Extract the (X, Y) coordinate from the center of the cell holding the provided text.  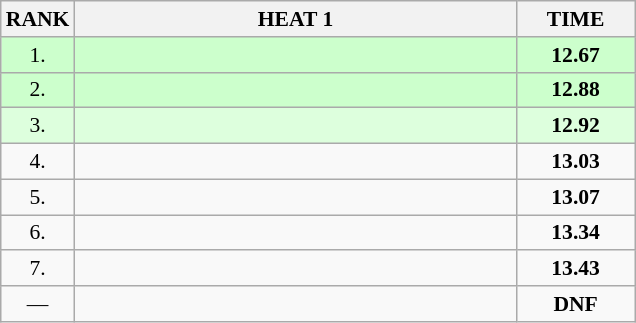
7. (38, 269)
6. (38, 233)
12.92 (576, 126)
1. (38, 55)
TIME (576, 19)
3. (38, 126)
12.67 (576, 55)
2. (38, 90)
13.34 (576, 233)
— (38, 304)
13.03 (576, 162)
13.43 (576, 269)
DNF (576, 304)
5. (38, 197)
4. (38, 162)
12.88 (576, 90)
RANK (38, 19)
13.07 (576, 197)
HEAT 1 (295, 19)
